For the text-containing cell, return its midpoint in [x, y] coordinate format. 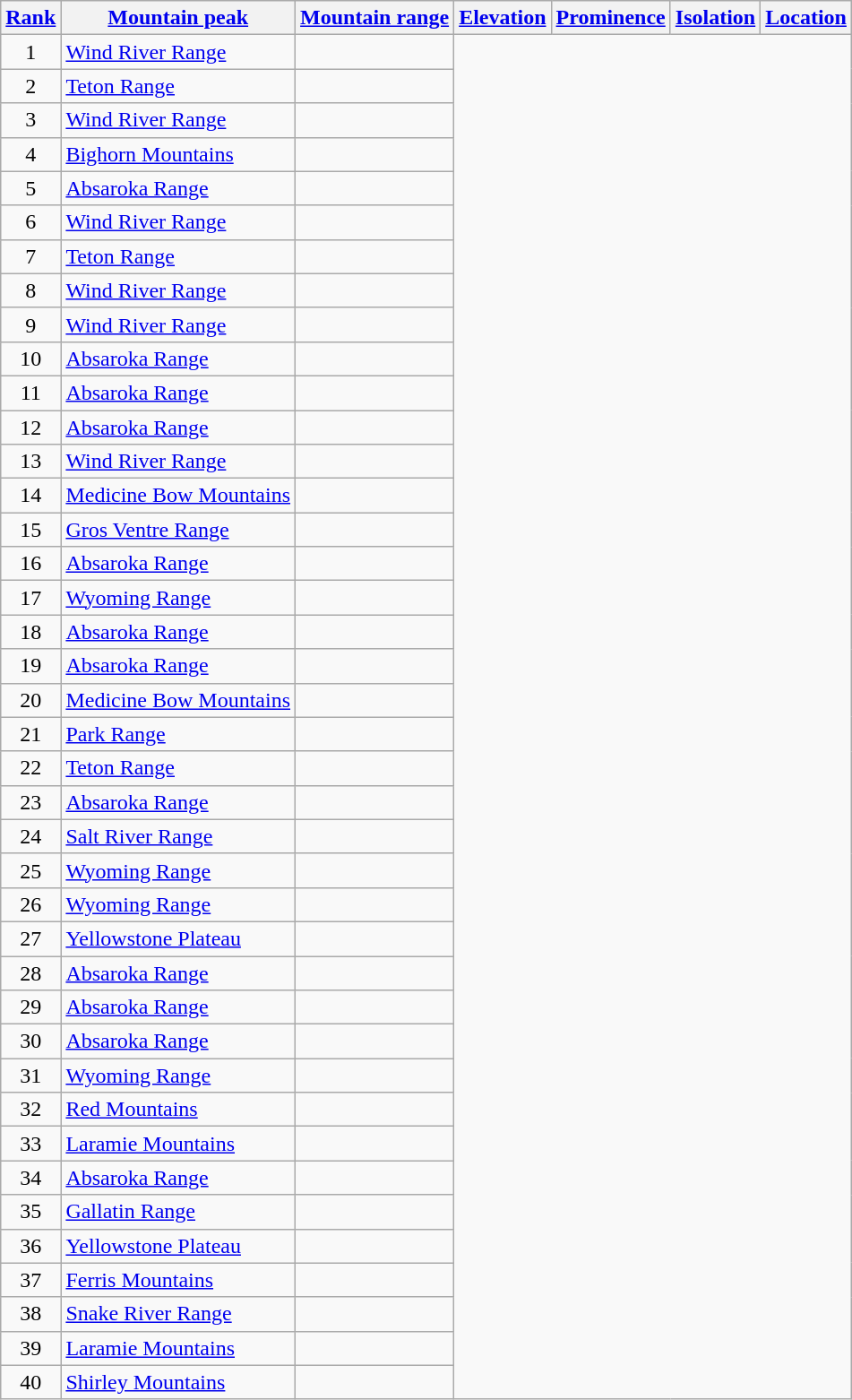
Isolation [715, 18]
Gallatin Range [178, 1212]
4 [30, 154]
18 [30, 632]
21 [30, 734]
40 [30, 1382]
24 [30, 836]
7 [30, 256]
Prominence [611, 18]
Shirley Mountains [178, 1382]
Mountain peak [178, 18]
25 [30, 870]
35 [30, 1212]
31 [30, 1076]
26 [30, 904]
Park Range [178, 734]
Gros Ventre Range [178, 530]
Salt River Range [178, 836]
34 [30, 1178]
27 [30, 938]
22 [30, 768]
37 [30, 1280]
Location [806, 18]
14 [30, 496]
6 [30, 222]
16 [30, 564]
23 [30, 802]
39 [30, 1348]
Ferris Mountains [178, 1280]
Elevation [503, 18]
36 [30, 1246]
Bighorn Mountains [178, 154]
12 [30, 428]
28 [30, 972]
13 [30, 462]
Mountain range [374, 18]
1 [30, 52]
11 [30, 393]
19 [30, 666]
2 [30, 86]
38 [30, 1314]
29 [30, 1007]
20 [30, 700]
3 [30, 120]
32 [30, 1110]
Snake River Range [178, 1314]
15 [30, 530]
33 [30, 1144]
30 [30, 1041]
Red Mountains [178, 1110]
Rank [30, 18]
17 [30, 598]
5 [30, 188]
10 [30, 359]
9 [30, 324]
8 [30, 290]
